From the cell containing the given text, extract its center point as [x, y] coordinate. 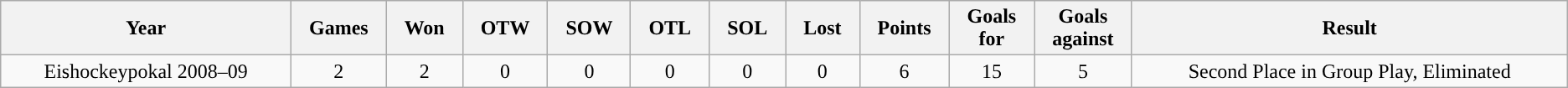
Result [1349, 28]
Games [339, 28]
OTL [670, 28]
OTW [505, 28]
Year [146, 28]
Second Place in Group Play, Eliminated [1349, 71]
6 [905, 71]
Goals for [992, 28]
Eishockeypokal 2008–09 [146, 71]
Goals against [1083, 28]
15 [992, 71]
Lost [823, 28]
Points [905, 28]
5 [1083, 71]
SOL [747, 28]
Won [424, 28]
SOW [590, 28]
